Identify which cell holds the provided text, then report its (x, y) central coordinate. 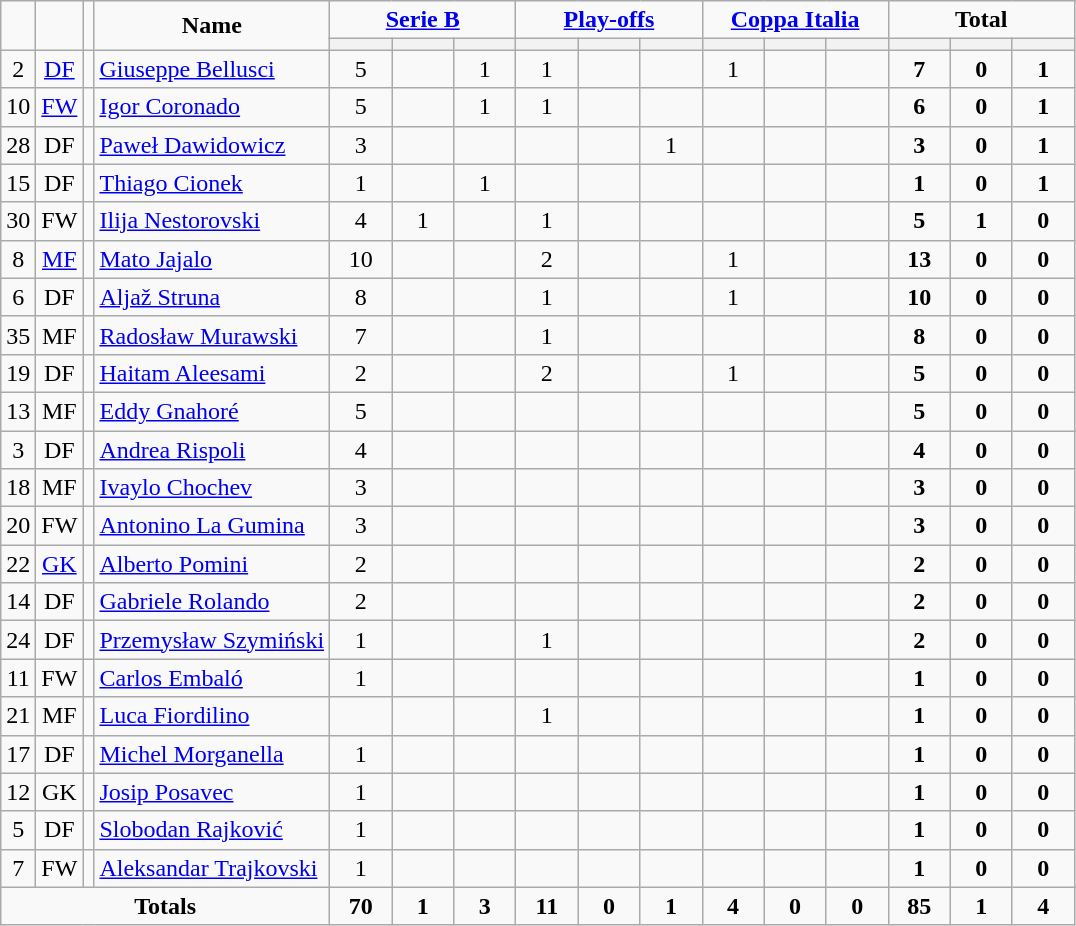
28 (18, 145)
35 (18, 335)
Aleksandar Trajkovski (212, 868)
Carlos Embaló (212, 678)
12 (18, 792)
17 (18, 754)
18 (18, 488)
Paweł Dawidowicz (212, 145)
Michel Morganella (212, 754)
Coppa Italia (795, 20)
Totals (166, 906)
21 (18, 716)
Play-offs (609, 20)
Antonino La Gumina (212, 526)
Aljaž Struna (212, 297)
Radosław Murawski (212, 335)
Andrea Rispoli (212, 449)
Gabriele Rolando (212, 602)
Alberto Pomini (212, 564)
Thiago Cionek (212, 183)
Mato Jajalo (212, 259)
Giuseppe Bellusci (212, 69)
85 (919, 906)
Josip Posavec (212, 792)
70 (361, 906)
24 (18, 640)
Ilija Nestorovski (212, 221)
19 (18, 373)
Total (981, 20)
Name (212, 26)
Slobodan Rajković (212, 830)
Igor Coronado (212, 107)
Haitam Aleesami (212, 373)
14 (18, 602)
Serie B (423, 20)
Luca Fiordilino (212, 716)
15 (18, 183)
Ivaylo Chochev (212, 488)
30 (18, 221)
22 (18, 564)
Przemysław Szymiński (212, 640)
Eddy Gnahoré (212, 411)
20 (18, 526)
